Pinpoint the cell where the given text exists, returning its [X, Y] midpoint coordinate. 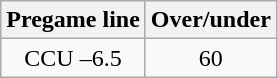
CCU –6.5 [74, 58]
60 [210, 58]
Over/under [210, 20]
Pregame line [74, 20]
